Extract the [x, y] coordinate from the center of the cell holding the provided text.  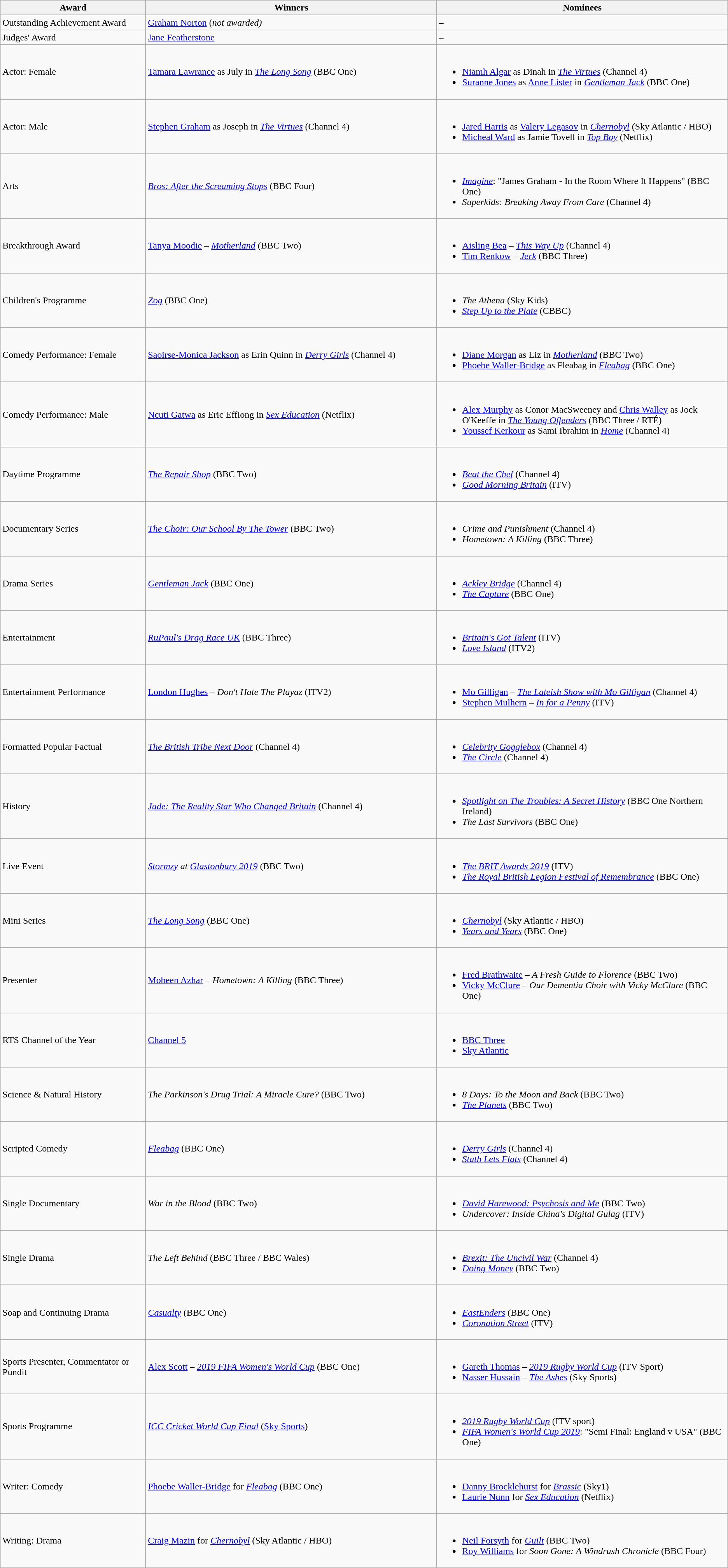
Comedy Performance: Female [73, 355]
Children's Programme [73, 300]
Stormzy at Glastonbury 2019 (BBC Two) [291, 866]
The Repair Shop (BBC Two) [291, 474]
Crime and Punishment (Channel 4)Hometown: A Killing (BBC Three) [582, 528]
Entertainment Performance [73, 692]
Britain's Got Talent (ITV)Love Island (ITV2) [582, 638]
Jade: The Reality Star Who Changed Britain (Channel 4) [291, 807]
Sports Programme [73, 1426]
Presenter [73, 980]
The British Tribe Next Door (Channel 4) [291, 747]
Alex Scott – 2019 FIFA Women's World Cup (BBC One) [291, 1367]
Fleabag (BBC One) [291, 1149]
Winners [291, 8]
Chernobyl (Sky Atlantic / HBO)Years and Years (BBC One) [582, 920]
Tamara Lawrance as July in The Long Song (BBC One) [291, 72]
Judges' Award [73, 37]
Ackley Bridge (Channel 4)The Capture (BBC One) [582, 583]
Mini Series [73, 920]
Award [73, 8]
Writing: Drama [73, 1541]
2019 Rugby World Cup (ITV sport)FIFA Women's World Cup 2019: "Semi Final: England v USA" (BBC One) [582, 1426]
ICC Cricket World Cup Final (Sky Sports) [291, 1426]
Diane Morgan as Liz in Motherland (BBC Two)Phoebe Waller-Bridge as Fleabag in Fleabag (BBC One) [582, 355]
Niamh Algar as Dinah in The Virtues (Channel 4)Suranne Jones as Anne Lister in Gentleman Jack (BBC One) [582, 72]
History [73, 807]
The Athena (Sky Kids)Step Up to the Plate (CBBC) [582, 300]
Stephen Graham as Joseph in The Virtues (Channel 4) [291, 126]
Actor: Female [73, 72]
Derry Girls (Channel 4)Stath Lets Flats (Channel 4) [582, 1149]
Sports Presenter, Commentator or Pundit [73, 1367]
Craig Mazin for Chernobyl (Sky Atlantic / HBO) [291, 1541]
Fred Brathwaite – A Fresh Guide to Florence (BBC Two)Vicky McClure – Our Dementia Choir with Vicky McClure (BBC One) [582, 980]
London Hughes – Don't Hate The Playaz (ITV2) [291, 692]
Channel 5 [291, 1040]
Bros: After the Screaming Stops (BBC Four) [291, 186]
Single Documentary [73, 1203]
War in the Blood (BBC Two) [291, 1203]
RuPaul's Drag Race UK (BBC Three) [291, 638]
Scripted Comedy [73, 1149]
Comedy Performance: Male [73, 415]
Neil Forsyth for Guilt (BBC Two)Roy Williams for Soon Gone: A Windrush Chronicle (BBC Four) [582, 1541]
8 Days: To the Moon and Back (BBC Two)The Planets (BBC Two) [582, 1094]
The Left Behind (BBC Three / BBC Wales) [291, 1258]
Nominees [582, 8]
Mobeen Azhar – Hometown: A Killing (BBC Three) [291, 980]
Jared Harris as Valery Legasov in Chernobyl (Sky Atlantic / HBO)Micheal Ward as Jamie Tovell in Top Boy (Netflix) [582, 126]
Gentleman Jack (BBC One) [291, 583]
Casualty (BBC One) [291, 1312]
Arts [73, 186]
Entertainment [73, 638]
Documentary Series [73, 528]
The BRIT Awards 2019 (ITV)The Royal British Legion Festival of Remembrance (BBC One) [582, 866]
Saoirse-Monica Jackson as Erin Quinn in Derry Girls (Channel 4) [291, 355]
Danny Brocklehurst for Brassic (Sky1)Laurie Nunn for Sex Education (Netflix) [582, 1486]
Tanya Moodie – Motherland (BBC Two) [291, 246]
Mo Gilligan – The Lateish Show with Mo Gilligan (Channel 4)Stephen Mulhern – In for a Penny (ITV) [582, 692]
The Parkinson's Drug Trial: A Miracle Cure? (BBC Two) [291, 1094]
The Long Song (BBC One) [291, 920]
Writer: Comedy [73, 1486]
RTS Channel of the Year [73, 1040]
Science & Natural History [73, 1094]
Actor: Male [73, 126]
Formatted Popular Factual [73, 747]
David Harewood: Psychosis and Me (BBC Two)Undercover: Inside China's Digital Gulag (ITV) [582, 1203]
Ncuti Gatwa as Eric Effiong in Sex Education (Netflix) [291, 415]
Graham Norton (not awarded) [291, 23]
Breakthrough Award [73, 246]
Gareth Thomas – 2019 Rugby World Cup (ITV Sport)Nasser Hussain – The Ashes (Sky Sports) [582, 1367]
Aisling Bea – This Way Up (Channel 4)Tim Renkow – Jerk (BBC Three) [582, 246]
EastEnders (BBC One)Coronation Street (ITV) [582, 1312]
Celebrity Gogglebox (Channel 4)The Circle (Channel 4) [582, 747]
Outstanding Achievement Award [73, 23]
Drama Series [73, 583]
BBC ThreeSky Atlantic [582, 1040]
Zog (BBC One) [291, 300]
Daytime Programme [73, 474]
Spotlight on The Troubles: A Secret History (BBC One Northern Ireland)The Last Survivors (BBC One) [582, 807]
Jane Featherstone [291, 37]
Single Drama [73, 1258]
Soap and Continuing Drama [73, 1312]
The Choir: Our School By The Tower (BBC Two) [291, 528]
Imagine: "James Graham - In the Room Where It Happens" (BBC One)Superkids: Breaking Away From Care (Channel 4) [582, 186]
Live Event [73, 866]
Phoebe Waller-Bridge for Fleabag (BBC One) [291, 1486]
Brexit: The Uncivil War (Channel 4)Doing Money (BBC Two) [582, 1258]
Beat the Chef (Channel 4)Good Morning Britain (ITV) [582, 474]
